For the text-containing cell, return its midpoint in (X, Y) coordinate format. 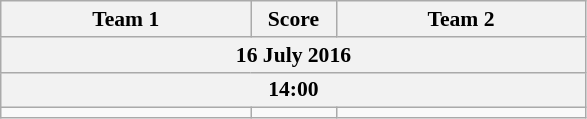
Score (294, 19)
Team 1 (126, 19)
14:00 (294, 90)
16 July 2016 (294, 55)
Team 2 (461, 19)
